Identify which cell holds the provided text, then report its (x, y) central coordinate. 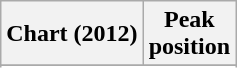
Peakposition (189, 34)
Chart (2012) (72, 34)
